Return the [x, y] coordinate for the center point of the cell that contains the specified text.  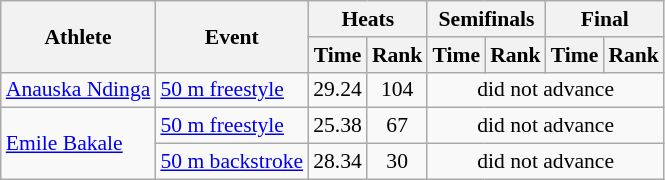
104 [398, 90]
Heats [368, 19]
Event [232, 36]
Athlete [78, 36]
Final [605, 19]
25.38 [338, 126]
29.24 [338, 90]
Emile Bakale [78, 144]
67 [398, 126]
30 [398, 162]
Semifinals [486, 19]
50 m backstroke [232, 162]
Anauska Ndinga [78, 90]
28.34 [338, 162]
